Capture the cell that displays the provided text and extract its [X, Y] central coordinate. 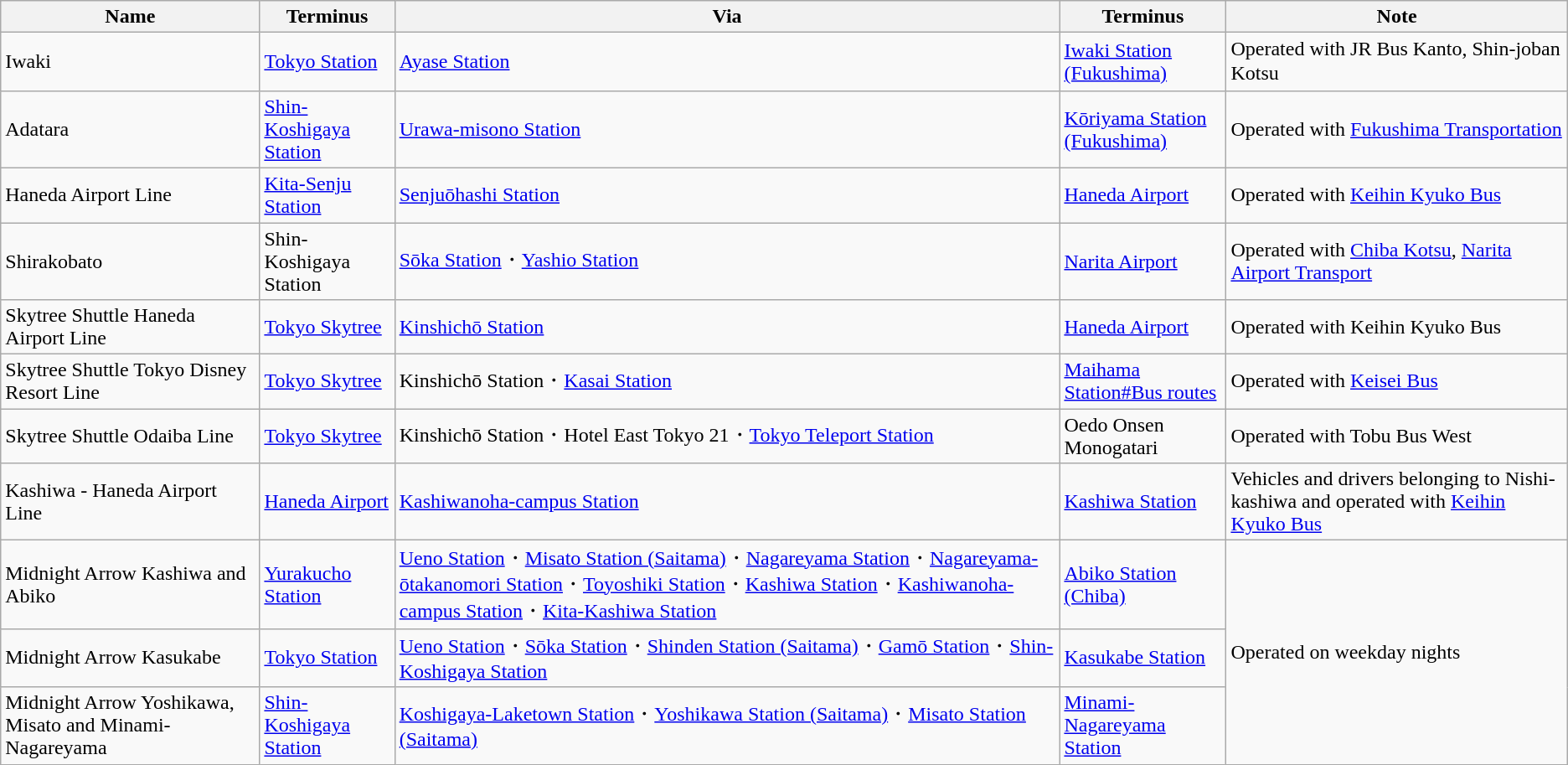
Sōka Station・Yashio Station [727, 261]
Ueno Station・Sōka Station・Shinden Station (Saitama)・Gamō Station・Shin-Koshigaya Station [727, 658]
Kinshichō Station・Hotel East Tokyo 21・Tokyo Teleport Station [727, 436]
Note [1397, 17]
Adatara [131, 129]
Skytree Shuttle Haneda Airport Line [131, 327]
Operated with Tobu Bus West [1397, 436]
Minami-Nagareyama Station [1142, 726]
Kasukabe Station [1142, 658]
Operated with Chiba Kotsu, Narita Airport Transport [1397, 261]
Vehicles and drivers belonging to Nishi-kashiwa and operated with Keihin Kyuko Bus [1397, 502]
Operated on weekday nights [1397, 652]
Midnight Arrow Yoshikawa, Misato and Minami-Nagareyama [131, 726]
Kashiwa Station [1142, 502]
Maihama Station#Bus routes [1142, 382]
Iwaki Station (Fukushima) [1142, 62]
Urawa-misono Station [727, 129]
Kinshichō Station・Kasai Station [727, 382]
Iwaki [131, 62]
Oedo Onsen Monogatari [1142, 436]
Operated with Keisei Bus [1397, 382]
Kashiwa - Haneda Airport Line [131, 502]
Operated with JR Bus Kanto, Shin-joban Kotsu [1397, 62]
Skytree Shuttle Odaiba Line [131, 436]
Kashiwanoha-campus Station [727, 502]
Koshigaya-Laketown Station・Yoshikawa Station (Saitama)・Misato Station (Saitama) [727, 726]
Midnight Arrow Kashiwa and Abiko [131, 585]
Skytree Shuttle Tokyo Disney Resort Line [131, 382]
Kinshichō Station [727, 327]
Narita Airport [1142, 261]
Ayase Station [727, 62]
Abiko Station (Chiba) [1142, 585]
Yurakucho Station [327, 585]
Shirakobato [131, 261]
Senjuōhashi Station [727, 194]
Name [131, 17]
Kita-Senju Station [327, 194]
Haneda Airport Line [131, 194]
Via [727, 17]
Operated with Fukushima Transportation [1397, 129]
Kōriyama Station (Fukushima) [1142, 129]
Midnight Arrow Kasukabe [131, 658]
